Find where the given text appears and provide that cell's center as (x, y) coordinate. 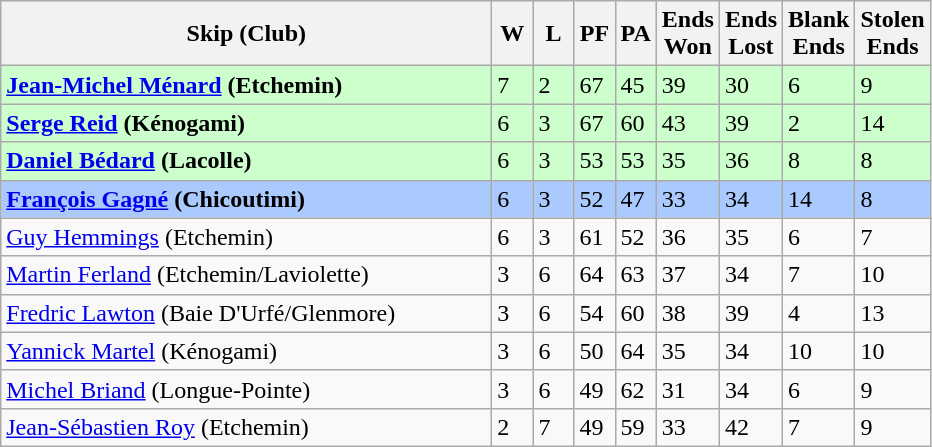
Fredric Lawton (Baie D'Urfé/Glenmore) (246, 313)
PF (594, 34)
W (512, 34)
31 (688, 389)
43 (688, 123)
45 (636, 85)
50 (594, 351)
Skip (Club) (246, 34)
Martin Ferland (Etchemin/Laviolette) (246, 275)
37 (688, 275)
PA (636, 34)
62 (636, 389)
47 (636, 199)
61 (594, 237)
Yannick Martel (Kénogami) (246, 351)
Blank Ends (819, 34)
42 (750, 427)
L (554, 34)
Serge Reid (Kénogami) (246, 123)
Jean-Michel Ménard (Etchemin) (246, 85)
Daniel Bédard (Lacolle) (246, 161)
Jean-Sébastien Roy (Etchemin) (246, 427)
13 (892, 313)
Ends Won (688, 34)
38 (688, 313)
François Gagné (Chicoutimi) (246, 199)
63 (636, 275)
30 (750, 85)
Stolen Ends (892, 34)
Ends Lost (750, 34)
54 (594, 313)
Michel Briand (Longue-Pointe) (246, 389)
Guy Hemmings (Etchemin) (246, 237)
4 (819, 313)
59 (636, 427)
